Search for the cell housing the specified text and yield its (x, y) center coordinate. 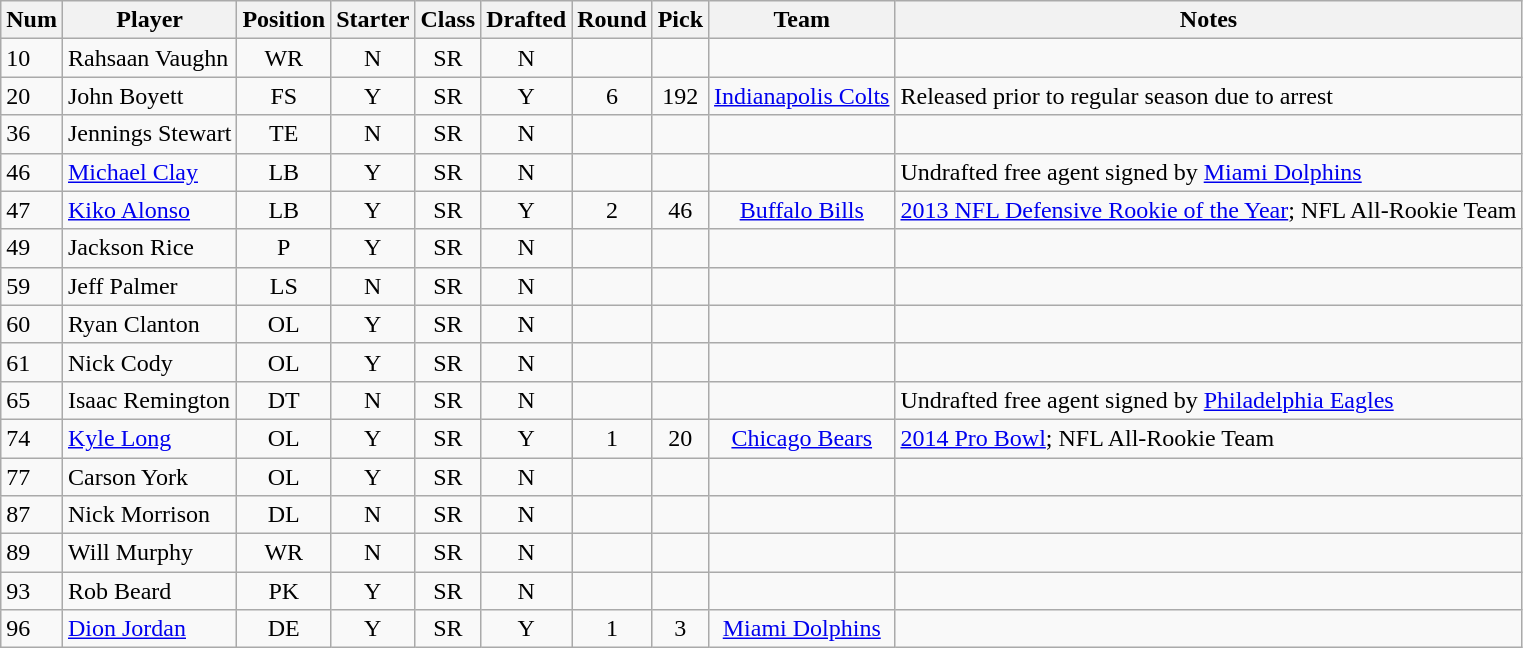
Drafted (526, 20)
Michael Clay (149, 172)
TE (284, 134)
Buffalo Bills (802, 210)
96 (32, 629)
192 (680, 96)
Miami Dolphins (802, 629)
Num (32, 20)
John Boyett (149, 96)
Dion Jordan (149, 629)
P (284, 248)
Ryan Clanton (149, 324)
59 (32, 286)
10 (32, 58)
Carson York (149, 477)
49 (32, 248)
Undrafted free agent signed by Miami Dolphins (1208, 172)
DT (284, 400)
Jeff Palmer (149, 286)
2013 NFL Defensive Rookie of the Year; NFL All-Rookie Team (1208, 210)
Will Murphy (149, 553)
Indianapolis Colts (802, 96)
Class (448, 20)
2 (612, 210)
89 (32, 553)
Nick Cody (149, 362)
Chicago Bears (802, 438)
2014 Pro Bowl; NFL All-Rookie Team (1208, 438)
Round (612, 20)
Kyle Long (149, 438)
61 (32, 362)
Jennings Stewart (149, 134)
93 (32, 591)
Player (149, 20)
47 (32, 210)
FS (284, 96)
74 (32, 438)
Rob Beard (149, 591)
Team (802, 20)
Isaac Remington (149, 400)
60 (32, 324)
65 (32, 400)
Starter (373, 20)
Notes (1208, 20)
PK (284, 591)
77 (32, 477)
Undrafted free agent signed by Philadelphia Eagles (1208, 400)
Nick Morrison (149, 515)
87 (32, 515)
Position (284, 20)
Pick (680, 20)
DE (284, 629)
LS (284, 286)
36 (32, 134)
3 (680, 629)
Kiko Alonso (149, 210)
DL (284, 515)
Jackson Rice (149, 248)
6 (612, 96)
Released prior to regular season due to arrest (1208, 96)
Rahsaan Vaughn (149, 58)
